Search for the cell housing the specified text and yield its [X, Y] center coordinate. 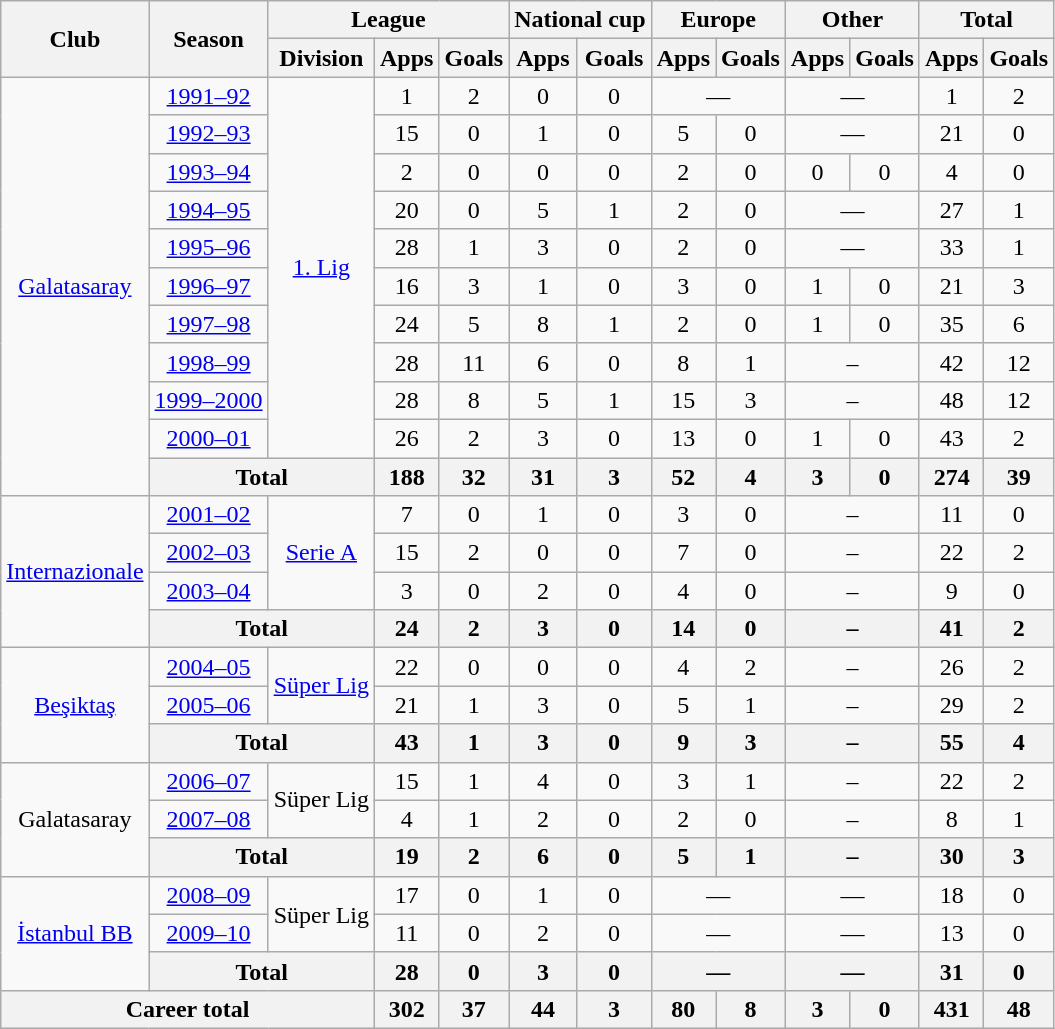
League [388, 20]
2004–05 [208, 667]
Division [321, 58]
Internazionale [75, 572]
14 [683, 629]
30 [951, 857]
41 [951, 629]
1996–97 [208, 286]
1995–96 [208, 248]
Season [208, 39]
2005–06 [208, 705]
1992–93 [208, 134]
1999–2000 [208, 400]
274 [951, 477]
37 [474, 1009]
1997–98 [208, 324]
1993–94 [208, 172]
42 [951, 362]
National cup [580, 20]
1998–99 [208, 362]
İstanbul BB [75, 933]
Europe [718, 20]
1991–92 [208, 96]
80 [683, 1009]
2002–03 [208, 553]
52 [683, 477]
2008–09 [208, 895]
18 [951, 895]
29 [951, 705]
19 [407, 857]
16 [407, 286]
2009–10 [208, 933]
17 [407, 895]
27 [951, 210]
44 [543, 1009]
2001–02 [208, 515]
Other [852, 20]
55 [951, 743]
431 [951, 1009]
2000–01 [208, 438]
1994–95 [208, 210]
35 [951, 324]
32 [474, 477]
1. Lig [321, 268]
2003–04 [208, 591]
302 [407, 1009]
Club [75, 39]
188 [407, 477]
20 [407, 210]
Career total [188, 1009]
Serie A [321, 553]
2007–08 [208, 819]
Beşiktaş [75, 705]
33 [951, 248]
39 [1019, 477]
2006–07 [208, 781]
